For the text-containing cell, return its midpoint in [x, y] coordinate format. 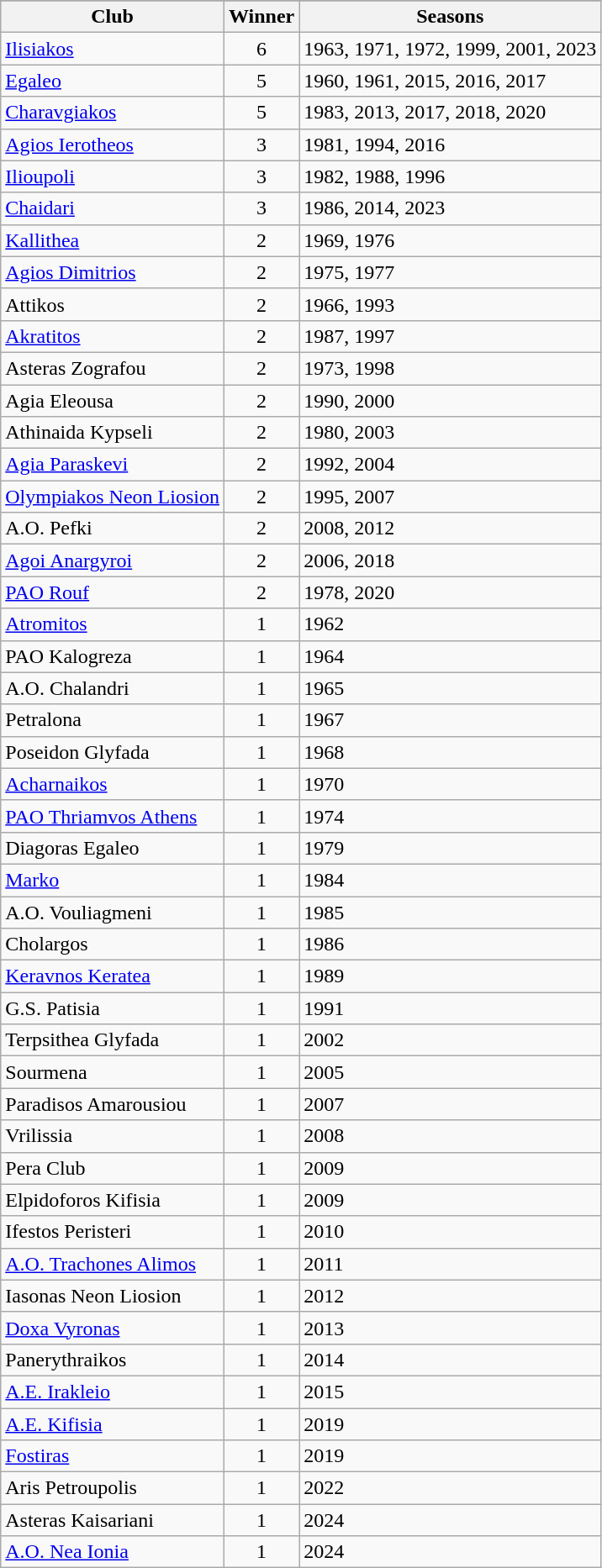
Chaidari [113, 208]
Agia Paraskevi [113, 465]
Agia Eleousa [113, 401]
1967 [451, 720]
1964 [451, 656]
2015 [451, 1392]
1969, 1976 [451, 240]
Winner [261, 17]
1985 [451, 912]
1965 [451, 688]
2013 [451, 1328]
Charavgiakos [113, 113]
Iasonas Neon Liosion [113, 1296]
1970 [451, 784]
A.O. Pefki [113, 529]
Egaleo [113, 81]
1974 [451, 816]
Olympiakos Neon Liosion [113, 497]
Athinaida Kypseli [113, 433]
1986, 2014, 2023 [451, 208]
6 [261, 49]
1966, 1993 [451, 304]
1995, 2007 [451, 497]
Atromitos [113, 624]
PAO Rouf [113, 592]
1963, 1971, 1972, 1999, 2001, 2023 [451, 49]
2002 [451, 1040]
PAO Thriamvos Athens [113, 816]
Terpsithea Glyfada [113, 1040]
2008, 2012 [451, 529]
Paradisos Amarousiou [113, 1104]
Petralona [113, 720]
Agios Ierotheos [113, 145]
1987, 1997 [451, 336]
Cholargos [113, 944]
Diagoras Egaleo [113, 848]
1983, 2013, 2017, 2018, 2020 [451, 113]
2005 [451, 1072]
Attikos [113, 304]
1986 [451, 944]
1975, 1977 [451, 272]
2011 [451, 1264]
A.O. Chalandri [113, 688]
A.E. Kifisia [113, 1424]
1968 [451, 752]
2014 [451, 1360]
A.O. Trachones Alimos [113, 1264]
2022 [451, 1488]
Panerythraikos [113, 1360]
Club [113, 17]
Doxa Vyronas [113, 1328]
2010 [451, 1232]
Vrilissia [113, 1136]
Akratitos [113, 336]
1981, 1994, 2016 [451, 145]
1989 [451, 976]
2006, 2018 [451, 560]
Fostiras [113, 1456]
1978, 2020 [451, 592]
Asteras Zografou [113, 368]
1990, 2000 [451, 401]
Keravnos Keratea [113, 976]
Kallithea [113, 240]
A.O. Vouliagmeni [113, 912]
Acharnaikos [113, 784]
PAO Kalogreza [113, 656]
1992, 2004 [451, 465]
G.S. Patisia [113, 1008]
Seasons [451, 17]
Elpidoforos Kifisia [113, 1200]
Pera Club [113, 1168]
1979 [451, 848]
Ilisiakos [113, 49]
Poseidon Glyfada [113, 752]
1960, 1961, 2015, 2016, 2017 [451, 81]
1982, 1988, 1996 [451, 176]
1973, 1998 [451, 368]
2008 [451, 1136]
2012 [451, 1296]
A.O. Nea Ionia [113, 1552]
Asteras Kaisariani [113, 1520]
Ilioupoli [113, 176]
Agoi Anargyroi [113, 560]
Aris Petroupolis [113, 1488]
A.E. Irakleio [113, 1392]
Ifestos Peristeri [113, 1232]
Marko [113, 880]
2007 [451, 1104]
Agios Dimitrios [113, 272]
Sourmena [113, 1072]
1962 [451, 624]
1984 [451, 880]
1991 [451, 1008]
1980, 2003 [451, 433]
